From the cell containing the given text, extract its center point as (X, Y) coordinate. 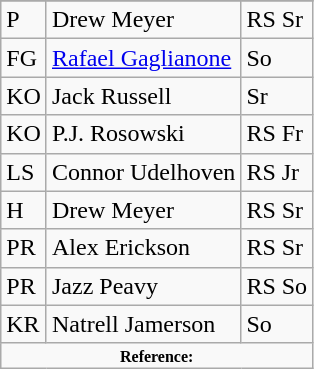
LS (24, 172)
Sr (277, 96)
Reference: (157, 355)
KR (24, 324)
P.J. Rosowski (143, 134)
Connor Udelhoven (143, 172)
FG (24, 58)
RS So (277, 286)
Rafael Gaglianone (143, 58)
RS Fr (277, 134)
H (24, 210)
P (24, 20)
RS Jr (277, 172)
Jack Russell (143, 96)
Jazz Peavy (143, 286)
Natrell Jamerson (143, 324)
Alex Erickson (143, 248)
